From the cell containing the given text, extract its center point as [x, y] coordinate. 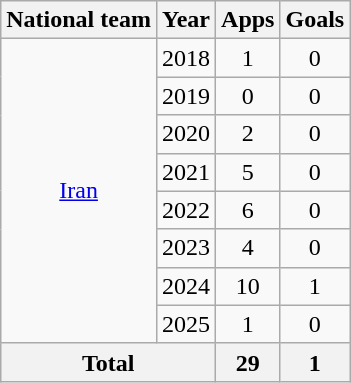
2019 [186, 96]
29 [248, 362]
Total [108, 362]
6 [248, 210]
Year [186, 20]
10 [248, 286]
2022 [186, 210]
2024 [186, 286]
Goals [315, 20]
Apps [248, 20]
2025 [186, 324]
2023 [186, 248]
Iran [79, 191]
2020 [186, 134]
4 [248, 248]
5 [248, 172]
2021 [186, 172]
2 [248, 134]
2018 [186, 58]
National team [79, 20]
